Extract the (x, y) coordinate from the center of the cell holding the provided text.  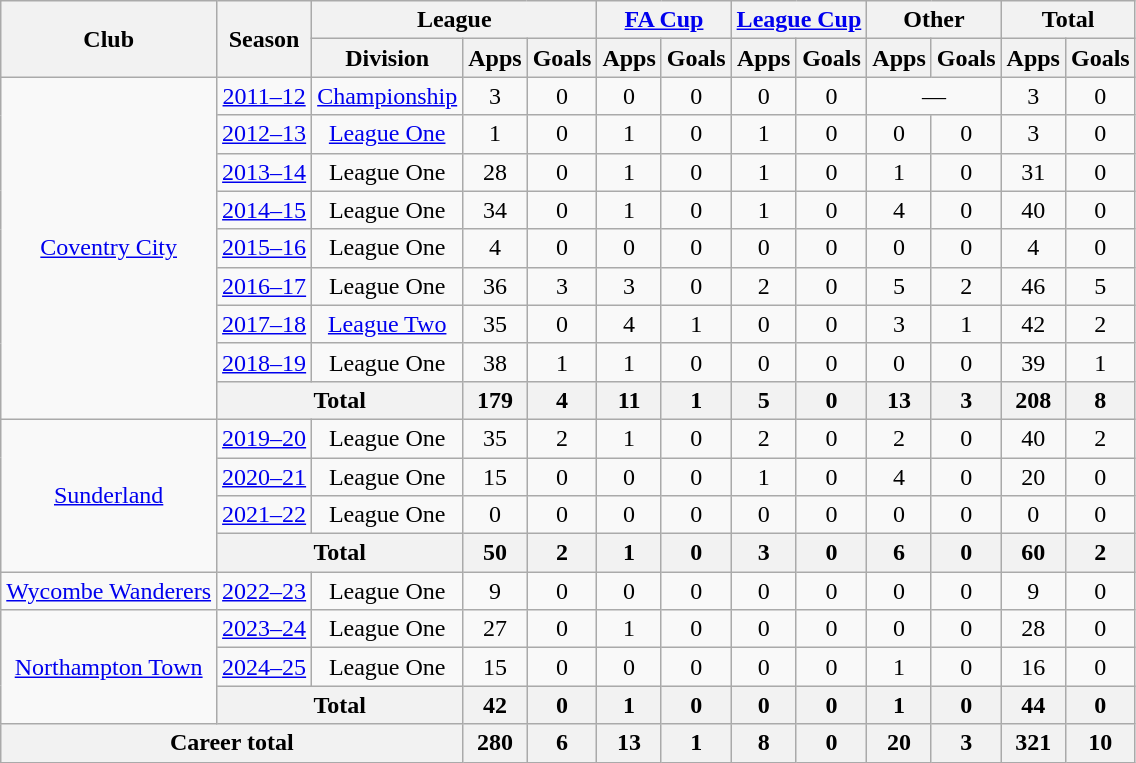
League Two (388, 324)
44 (1033, 705)
Season (264, 39)
2015–16 (264, 248)
League (454, 20)
Club (109, 39)
Division (388, 58)
2023–24 (264, 629)
2013–14 (264, 172)
2020–21 (264, 477)
34 (495, 210)
League Cup (799, 20)
38 (495, 362)
Sunderland (109, 495)
2011–12 (264, 96)
FA Cup (664, 20)
2018–19 (264, 362)
— (934, 96)
321 (1033, 743)
2024–25 (264, 667)
Northampton Town (109, 667)
179 (495, 400)
46 (1033, 286)
39 (1033, 362)
2021–22 (264, 515)
2022–23 (264, 591)
Championship (388, 96)
2014–15 (264, 210)
208 (1033, 400)
16 (1033, 667)
27 (495, 629)
2019–20 (264, 438)
Coventry City (109, 248)
2017–18 (264, 324)
31 (1033, 172)
Wycombe Wanderers (109, 591)
50 (495, 553)
Other (934, 20)
11 (629, 400)
Career total (232, 743)
10 (1100, 743)
60 (1033, 553)
280 (495, 743)
2012–13 (264, 134)
36 (495, 286)
2016–17 (264, 286)
